Capture the cell that displays the provided text and extract its (x, y) central coordinate. 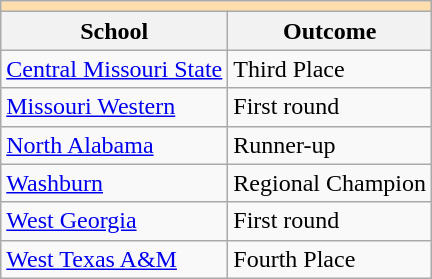
North Alabama (114, 145)
West Georgia (114, 221)
Washburn (114, 183)
West Texas A&M (114, 259)
Central Missouri State (114, 69)
Fourth Place (330, 259)
Regional Champion (330, 183)
Runner-up (330, 145)
Third Place (330, 69)
Missouri Western (114, 107)
School (114, 31)
Outcome (330, 31)
